Return the (X, Y) coordinate for the center point of the cell that contains the specified text.  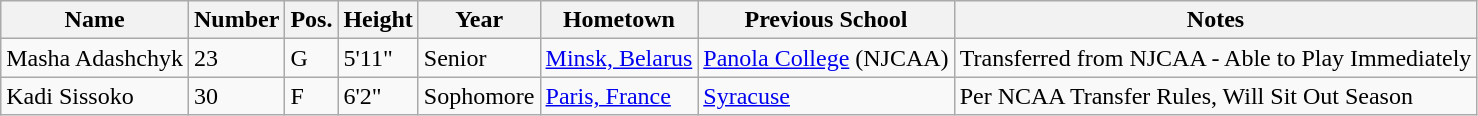
Hometown (619, 20)
Per NCAA Transfer Rules, Will Sit Out Season (1216, 96)
Panola College (NJCAA) (826, 58)
6'2" (378, 96)
Sophomore (479, 96)
Year (479, 20)
F (312, 96)
Senior (479, 58)
Transferred from NJCAA - Able to Play Immediately (1216, 58)
Number (236, 20)
Syracuse (826, 96)
Height (378, 20)
Previous School (826, 20)
30 (236, 96)
G (312, 58)
5'11" (378, 58)
Paris, France (619, 96)
Minsk, Belarus (619, 58)
Pos. (312, 20)
Name (95, 20)
Kadi Sissoko (95, 96)
23 (236, 58)
Notes (1216, 20)
Masha Adashchyk (95, 58)
